From the cell containing the given text, extract its center point as (X, Y) coordinate. 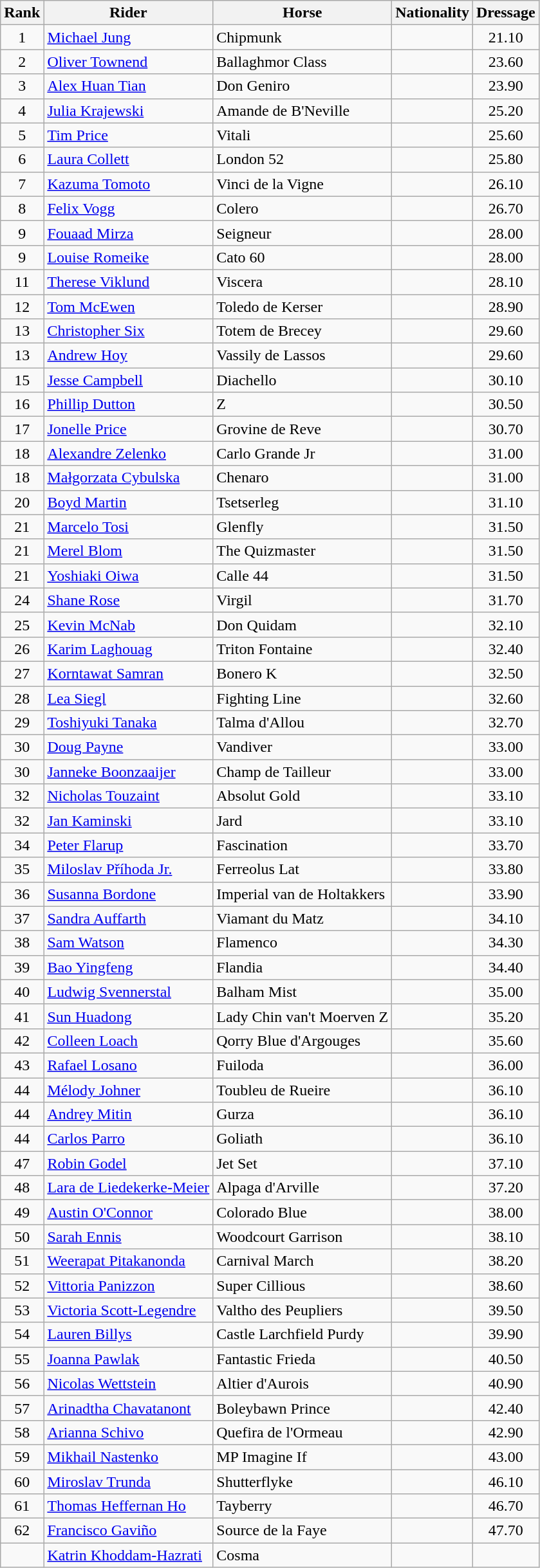
Jonelle Price (129, 429)
1 (22, 37)
50 (22, 1237)
Flandia (303, 967)
Lady Chin van't Moerven Z (303, 1016)
Bao Yingfeng (129, 967)
Jesse Campbell (129, 380)
35.00 (506, 992)
Cato 60 (303, 257)
Lara de Liedekerke-Meier (129, 1188)
42.90 (506, 1432)
Chipmunk (303, 37)
47.70 (506, 1531)
2 (22, 62)
Jet Set (303, 1163)
35.20 (506, 1016)
12 (22, 307)
Dressage (506, 13)
Talma d'Allou (303, 723)
37.20 (506, 1188)
Korntawat Samran (129, 673)
54 (22, 1335)
Małgorzata Cybulska (129, 478)
Nicolas Wettstein (129, 1383)
Sarah Ennis (129, 1237)
34.40 (506, 967)
Marcelo Tosi (129, 527)
6 (22, 160)
Colorado Blue (303, 1212)
38.60 (506, 1286)
The Quizmaster (303, 551)
Toledo de Kerser (303, 307)
Vinci de la Vigne (303, 184)
Merel Blom (129, 551)
36 (22, 894)
Goliath (303, 1139)
Ballaghmor Class (303, 62)
Rider (129, 13)
Weerapat Pitakanonda (129, 1261)
33.90 (506, 894)
Alexandre Zelenko (129, 453)
Alpaga d'Arville (303, 1188)
Don Geniro (303, 86)
43 (22, 1065)
60 (22, 1481)
Flamenco (303, 943)
38.10 (506, 1237)
Cosma (303, 1555)
Sam Watson (129, 943)
58 (22, 1432)
Don Quidam (303, 624)
Colleen Loach (129, 1041)
Peter Flarup (129, 845)
Champ de Tailleur (303, 772)
Totem de Brecey (303, 331)
Austin O'Connor (129, 1212)
Laura Collett (129, 160)
Katrin Khoddam-Hazrati (129, 1555)
Vandiver (303, 747)
Calle 44 (303, 576)
51 (22, 1261)
Jard (303, 821)
Michael Jung (129, 37)
Lauren Billys (129, 1335)
Thomas Heffernan Ho (129, 1506)
34.30 (506, 943)
Karim Laghouag (129, 649)
42.40 (506, 1408)
30.50 (506, 405)
Super Cillious (303, 1286)
20 (22, 502)
39.90 (506, 1335)
26.10 (506, 184)
Victoria Scott-Legendre (129, 1310)
28.10 (506, 282)
Andrey Mitin (129, 1115)
Carlos Parro (129, 1139)
55 (22, 1359)
Woodcourt Garrison (303, 1237)
Altier d'Aurois (303, 1383)
Glenfly (303, 527)
Kazuma Tomoto (129, 184)
Balham Mist (303, 992)
Vassily de Lassos (303, 356)
London 52 (303, 160)
28 (22, 698)
Mikhail Nastenko (129, 1457)
Tim Price (129, 135)
49 (22, 1212)
Diachello (303, 380)
Carnival March (303, 1261)
Andrew Hoy (129, 356)
Julia Krajewski (129, 111)
Fuiloda (303, 1065)
Alex Huan Tian (129, 86)
Janneke Boonzaaijer (129, 772)
24 (22, 600)
Joanna Pawlak (129, 1359)
Jan Kaminski (129, 821)
40.90 (506, 1383)
Mélody Johner (129, 1090)
Ludwig Svennerstal (129, 992)
56 (22, 1383)
39.50 (506, 1310)
Source de la Faye (303, 1531)
46.10 (506, 1481)
25.60 (506, 135)
42 (22, 1041)
25.20 (506, 111)
Triton Fontaine (303, 649)
Viscera (303, 282)
35.60 (506, 1041)
Carlo Grande Jr (303, 453)
7 (22, 184)
52 (22, 1286)
11 (22, 282)
8 (22, 208)
Shutterflyke (303, 1481)
Robin Godel (129, 1163)
32.60 (506, 698)
Grovine de Reve (303, 429)
26 (22, 649)
26.70 (506, 208)
Imperial van de Holtakkers (303, 894)
Lea Siegl (129, 698)
36.00 (506, 1065)
30.70 (506, 429)
Fighting Line (303, 698)
38.00 (506, 1212)
4 (22, 111)
Susanna Bordone (129, 894)
Quefira de l'Ormeau (303, 1432)
Viamant du Matz (303, 918)
31.70 (506, 600)
Phillip Dutton (129, 405)
5 (22, 135)
Tayberry (303, 1506)
Arinadtha Chavatanont (129, 1408)
15 (22, 380)
Therese Viklund (129, 282)
Rafael Losano (129, 1065)
Tsetserleg (303, 502)
30.10 (506, 380)
Louise Romeike (129, 257)
48 (22, 1188)
Fantastic Frieda (303, 1359)
25.80 (506, 160)
31.10 (506, 502)
Chenaro (303, 478)
Miloslav Příhoda Jr. (129, 870)
Sun Huadong (129, 1016)
Z (303, 405)
Oliver Townend (129, 62)
Castle Larchfield Purdy (303, 1335)
23.60 (506, 62)
Kevin McNab (129, 624)
Qorry Blue d'Argouges (303, 1041)
Absolut Gold (303, 796)
23.90 (506, 86)
61 (22, 1506)
Tom McEwen (129, 307)
Boyd Martin (129, 502)
Vittoria Panizzon (129, 1286)
43.00 (506, 1457)
32.10 (506, 624)
Yoshiaki Oiwa (129, 576)
16 (22, 405)
40.50 (506, 1359)
Sandra Auffarth (129, 918)
Doug Payne (129, 747)
40 (22, 992)
37 (22, 918)
46.70 (506, 1506)
Amande de B'Neville (303, 111)
Boleybawn Prince (303, 1408)
35 (22, 870)
Christopher Six (129, 331)
33.70 (506, 845)
25 (22, 624)
41 (22, 1016)
37.10 (506, 1163)
Nationality (433, 13)
21.10 (506, 37)
Colero (303, 208)
Fascination (303, 845)
28.90 (506, 307)
Toubleu de Rueire (303, 1090)
Fouaad Mirza (129, 233)
MP Imagine If (303, 1457)
34.10 (506, 918)
Shane Rose (129, 600)
38 (22, 943)
59 (22, 1457)
Miroslav Trunda (129, 1481)
27 (22, 673)
Arianna Schivo (129, 1432)
32.40 (506, 649)
32.70 (506, 723)
17 (22, 429)
Seigneur (303, 233)
32.50 (506, 673)
38.20 (506, 1261)
3 (22, 86)
Horse (303, 13)
62 (22, 1531)
Vitali (303, 135)
Francisco Gaviño (129, 1531)
Felix Vogg (129, 208)
Valtho des Peupliers (303, 1310)
53 (22, 1310)
47 (22, 1163)
Rank (22, 13)
57 (22, 1408)
Ferreolus Lat (303, 870)
Gurza (303, 1115)
Bonero K (303, 673)
34 (22, 845)
33.80 (506, 870)
29 (22, 723)
Virgil (303, 600)
39 (22, 967)
Toshiyuki Tanaka (129, 723)
Nicholas Touzaint (129, 796)
